Return the (x, y) coordinate for the center point of the cell that contains the specified text.  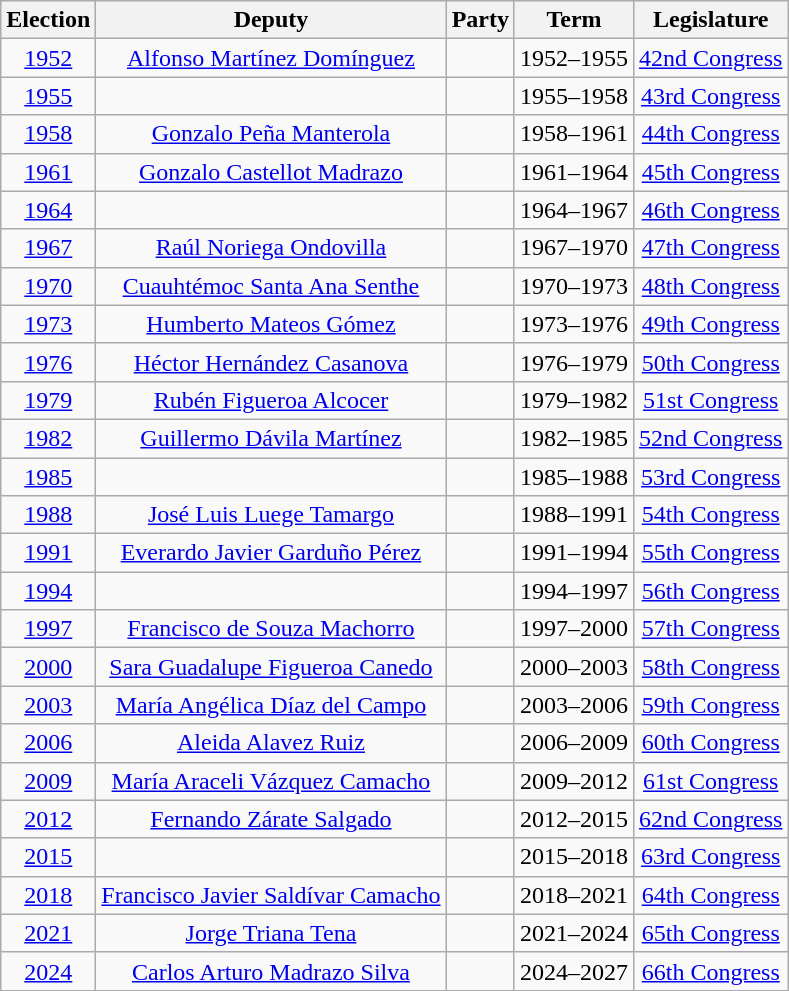
Humberto Mateos Gómez (271, 324)
66th Congress (711, 971)
2024 (48, 971)
1985 (48, 477)
1979 (48, 400)
2009 (48, 781)
42nd Congress (711, 58)
2024–2027 (574, 971)
1997–2000 (574, 629)
2000 (48, 667)
2000–2003 (574, 667)
58th Congress (711, 667)
54th Congress (711, 515)
61st Congress (711, 781)
56th Congress (711, 591)
1955 (48, 96)
1973 (48, 324)
53rd Congress (711, 477)
2021 (48, 933)
45th Congress (711, 172)
1967 (48, 248)
50th Congress (711, 362)
63rd Congress (711, 857)
1964–1967 (574, 210)
65th Congress (711, 933)
2003–2006 (574, 705)
Alfonso Martínez Domínguez (271, 58)
1973–1976 (574, 324)
1976 (48, 362)
2018 (48, 895)
1955–1958 (574, 96)
1988 (48, 515)
2009–2012 (574, 781)
1991 (48, 553)
1952 (48, 58)
1997 (48, 629)
1991–1994 (574, 553)
2006–2009 (574, 743)
Deputy (271, 20)
1958 (48, 134)
47th Congress (711, 248)
2012–2015 (574, 819)
1964 (48, 210)
Party (480, 20)
1982–1985 (574, 438)
Aleida Alavez Ruiz (271, 743)
2015 (48, 857)
Carlos Arturo Madrazo Silva (271, 971)
1952–1955 (574, 58)
2012 (48, 819)
1967–1970 (574, 248)
1994 (48, 591)
Election (48, 20)
Jorge Triana Tena (271, 933)
Everardo Javier Garduño Pérez (271, 553)
Term (574, 20)
57th Congress (711, 629)
Legislature (711, 20)
52nd Congress (711, 438)
Fernando Zárate Salgado (271, 819)
María Araceli Vázquez Camacho (271, 781)
1994–1997 (574, 591)
María Angélica Díaz del Campo (271, 705)
43rd Congress (711, 96)
62nd Congress (711, 819)
Cuauhtémoc Santa Ana Senthe (271, 286)
1988–1991 (574, 515)
2006 (48, 743)
49th Congress (711, 324)
64th Congress (711, 895)
Raúl Noriega Ondovilla (271, 248)
1961 (48, 172)
1958–1961 (574, 134)
2003 (48, 705)
José Luis Luege Tamargo (271, 515)
48th Congress (711, 286)
2021–2024 (574, 933)
1970–1973 (574, 286)
51st Congress (711, 400)
Sara Guadalupe Figueroa Canedo (271, 667)
Héctor Hernández Casanova (271, 362)
44th Congress (711, 134)
Rubén Figueroa Alcocer (271, 400)
1979–1982 (574, 400)
Francisco de Souza Machorro (271, 629)
1976–1979 (574, 362)
1970 (48, 286)
Guillermo Dávila Martínez (271, 438)
60th Congress (711, 743)
Francisco Javier Saldívar Camacho (271, 895)
Gonzalo Peña Manterola (271, 134)
2018–2021 (574, 895)
1961–1964 (574, 172)
55th Congress (711, 553)
46th Congress (711, 210)
1985–1988 (574, 477)
59th Congress (711, 705)
2015–2018 (574, 857)
1982 (48, 438)
Gonzalo Castellot Madrazo (271, 172)
